From the cell containing the given text, extract its center point as (x, y) coordinate. 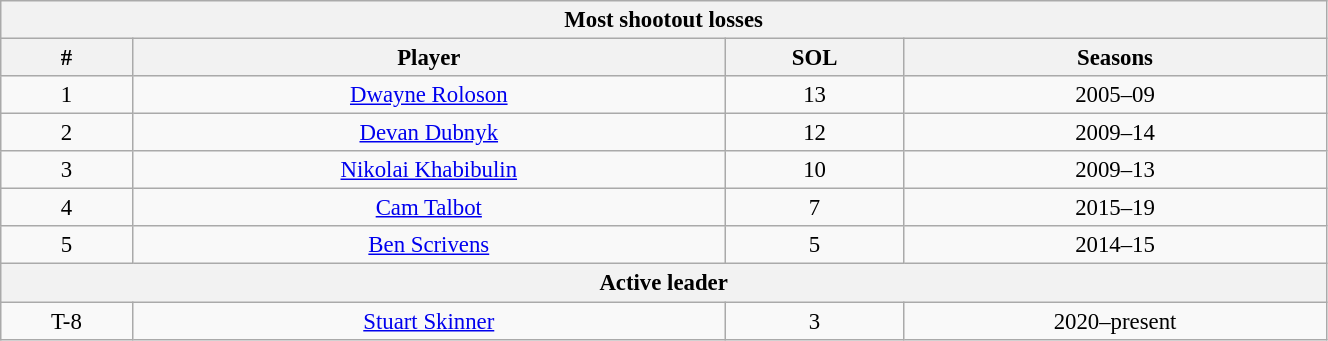
Devan Dubnyk (428, 133)
7 (814, 208)
T-8 (66, 321)
4 (66, 208)
2015–19 (1116, 208)
13 (814, 95)
# (66, 58)
2 (66, 133)
2005–09 (1116, 95)
Player (428, 58)
Dwayne Roloson (428, 95)
1 (66, 95)
2014–15 (1116, 245)
SOL (814, 58)
10 (814, 170)
2020–present (1116, 321)
Stuart Skinner (428, 321)
2009–13 (1116, 170)
Ben Scrivens (428, 245)
2009–14 (1116, 133)
Nikolai Khabibulin (428, 170)
Most shootout losses (664, 20)
Seasons (1116, 58)
Cam Talbot (428, 208)
Active leader (664, 283)
12 (814, 133)
